Output the [X, Y] coordinate of the center of the cell containing the given text.  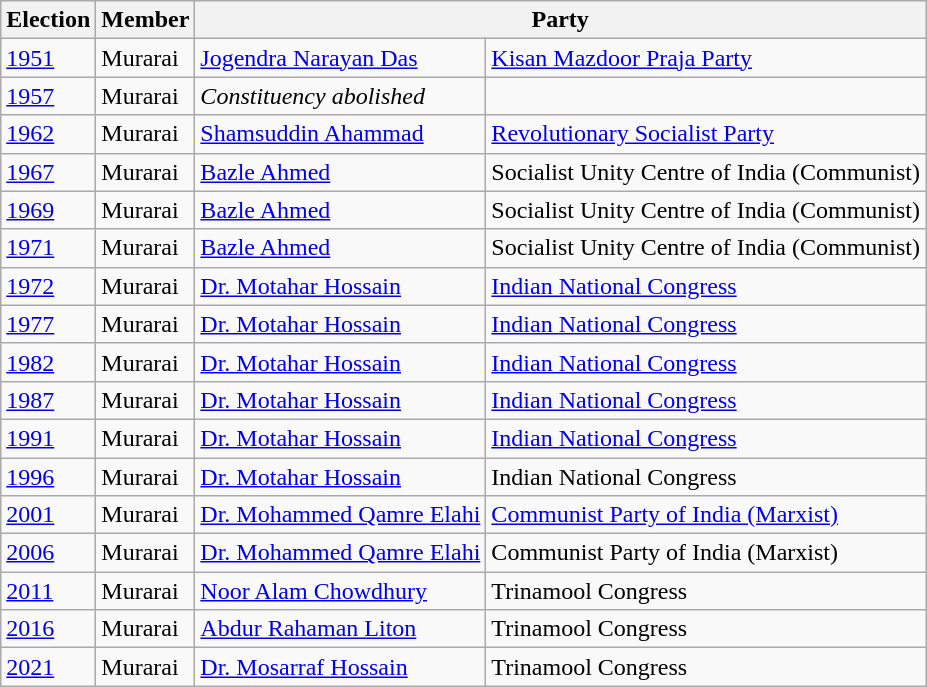
Revolutionary Socialist Party [706, 134]
1972 [48, 286]
1982 [48, 362]
Election [48, 20]
Member [146, 20]
1987 [48, 400]
Shamsuddin Ahammad [340, 134]
2001 [48, 515]
Noor Alam Chowdhury [340, 591]
2021 [48, 667]
Jogendra Narayan Das [340, 58]
2016 [48, 629]
2006 [48, 553]
1977 [48, 324]
1967 [48, 172]
Dr. Mosarraf Hossain [340, 667]
1991 [48, 438]
1996 [48, 477]
1951 [48, 58]
Abdur Rahaman Liton [340, 629]
Party [560, 20]
Kisan Mazdoor Praja Party [706, 58]
1957 [48, 96]
1962 [48, 134]
2011 [48, 591]
Constituency abolished [340, 96]
1969 [48, 210]
1971 [48, 248]
